Pinpoint the cell where the given text exists, returning its (X, Y) midpoint coordinate. 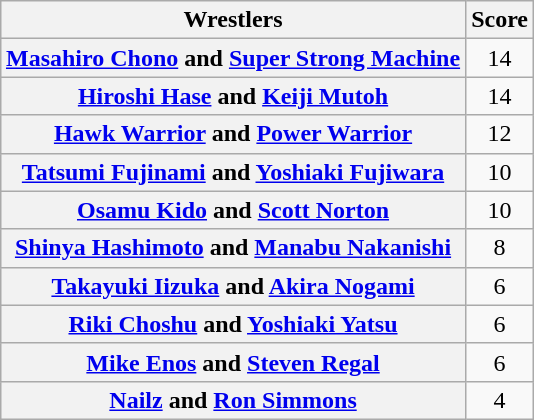
4 (500, 400)
Takayuki Iizuka and Akira Nogami (232, 286)
Masahiro Chono and Super Strong Machine (232, 58)
Riki Choshu and Yoshiaki Yatsu (232, 324)
Osamu Kido and Scott Norton (232, 210)
Score (500, 20)
Hawk Warrior and Power Warrior (232, 134)
Shinya Hashimoto and Manabu Nakanishi (232, 248)
Tatsumi Fujinami and Yoshiaki Fujiwara (232, 172)
Wrestlers (232, 20)
12 (500, 134)
Hiroshi Hase and Keiji Mutoh (232, 96)
Nailz and Ron Simmons (232, 400)
Mike Enos and Steven Regal (232, 362)
8 (500, 248)
